Return the (x, y) coordinate for the center point of the cell that contains the specified text.  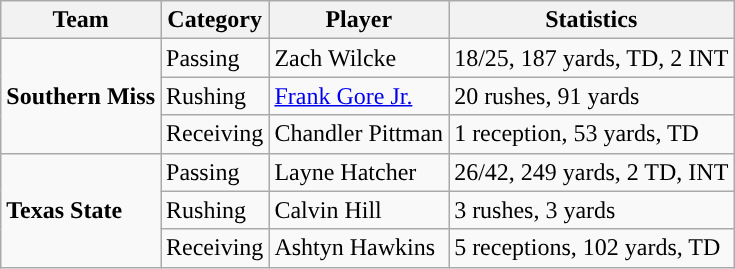
26/42, 249 yards, 2 TD, INT (592, 172)
Ashtyn Hawkins (359, 248)
Layne Hatcher (359, 172)
Team (81, 20)
5 receptions, 102 yards, TD (592, 248)
3 rushes, 3 yards (592, 210)
Southern Miss (81, 96)
Frank Gore Jr. (359, 96)
Calvin Hill (359, 210)
Category (214, 20)
Texas State (81, 210)
Chandler Pittman (359, 134)
Zach Wilcke (359, 58)
1 reception, 53 yards, TD (592, 134)
20 rushes, 91 yards (592, 96)
Statistics (592, 20)
Player (359, 20)
18/25, 187 yards, TD, 2 INT (592, 58)
